Scan for the cell matching the given text and deliver its (X, Y) coordinate at center. 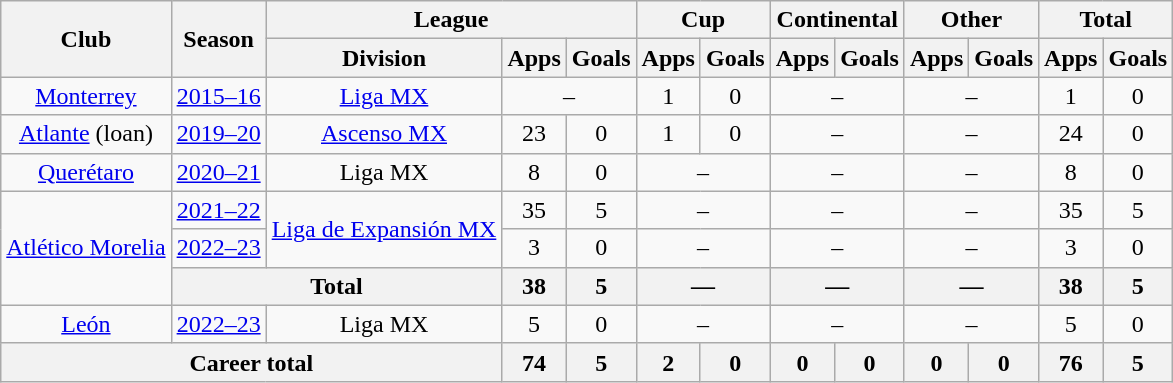
76 (1071, 362)
Querétaro (86, 172)
Liga de Expansión MX (384, 229)
Division (384, 58)
2021–22 (218, 210)
74 (534, 362)
24 (1071, 134)
Career total (252, 362)
2020–21 (218, 172)
Atlético Morelia (86, 248)
2019–20 (218, 134)
Monterrey (86, 96)
León (86, 324)
Cup (703, 20)
2 (668, 362)
Season (218, 39)
Atlante (loan) (86, 134)
Club (86, 39)
Ascenso MX (384, 134)
2015–16 (218, 96)
23 (534, 134)
Other (971, 20)
League (451, 20)
Continental (837, 20)
